Extract the (X, Y) coordinate from the center of the cell holding the provided text.  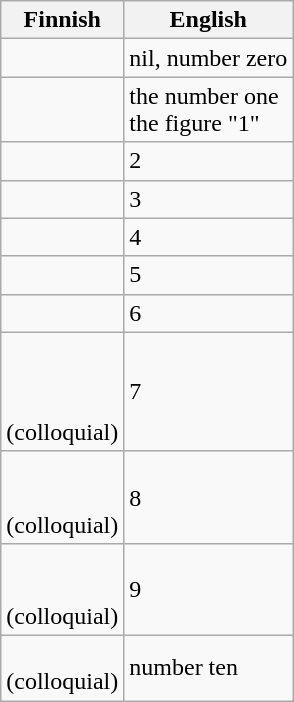
nil, number zero (208, 58)
7 (208, 392)
English (208, 20)
4 (208, 237)
5 (208, 275)
3 (208, 199)
2 (208, 161)
9 (208, 589)
6 (208, 313)
8 (208, 497)
the number onethe figure "1" (208, 110)
number ten (208, 668)
Finnish (62, 20)
